Detect which cell encompasses the target text, then output its [X, Y] center coordinate. 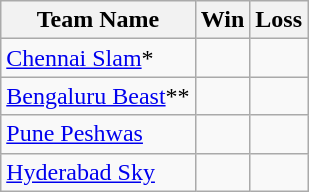
Hyderabad Sky [98, 172]
Win [222, 20]
Team Name [98, 20]
Chennai Slam* [98, 58]
Pune Peshwas [98, 134]
Loss [279, 20]
Bengaluru Beast** [98, 96]
